Return (X, Y) of the center of cell containing provided text 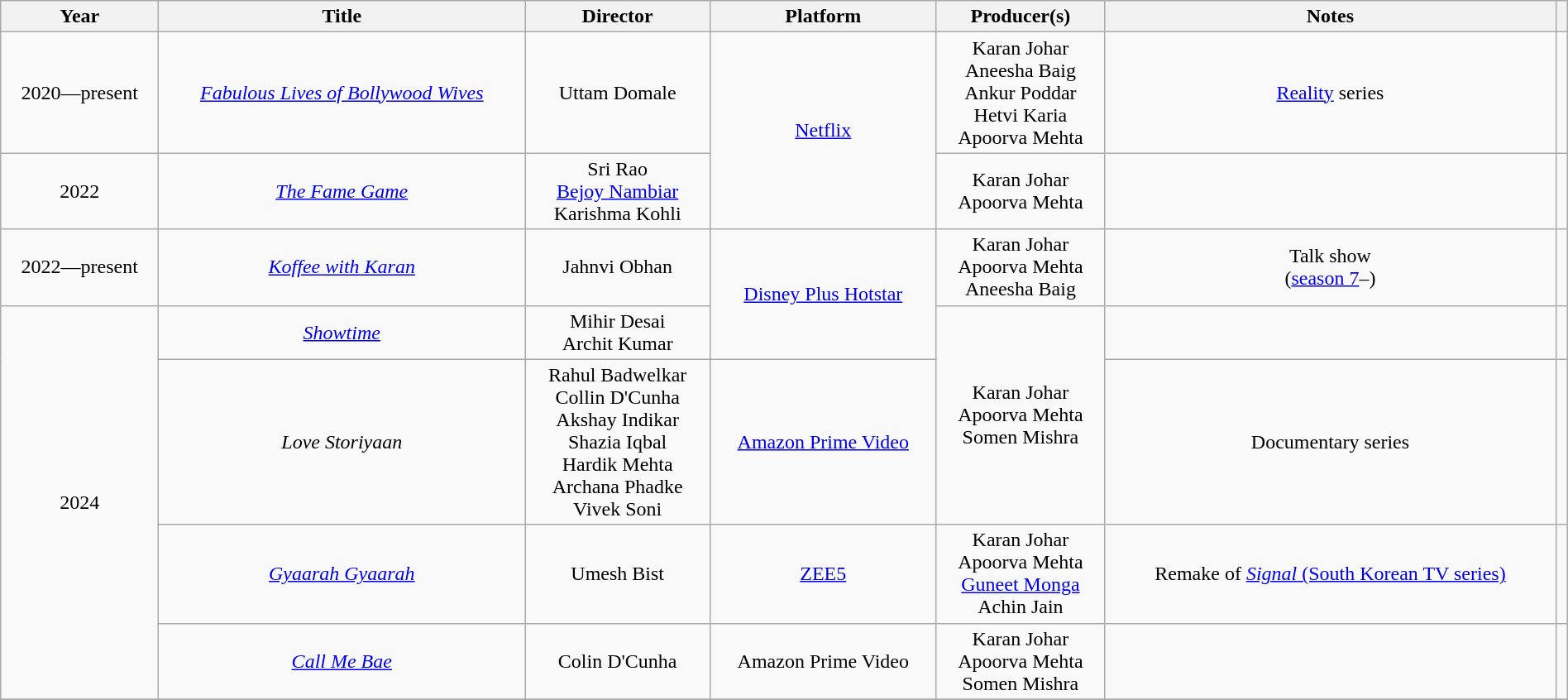
Disney Plus Hotstar (823, 295)
Producer(s) (1021, 17)
Uttam Domale (618, 93)
Director (618, 17)
Karan Johar Apoorva Mehta Aneesha Baig (1021, 267)
Reality series (1331, 93)
Colin D'Cunha (618, 661)
Karan JoharApoorva MehtaSomen Mishra (1021, 661)
Karan Johar Apoorva Mehta (1021, 191)
Title (342, 17)
Call Me Bae (342, 661)
Showtime (342, 333)
Sri Rao Bejoy Nambiar Karishma Kohli (618, 191)
2022 (79, 191)
Umesh Bist (618, 574)
Fabulous Lives of Bollywood Wives (342, 93)
Mihir Desai Archit Kumar (618, 333)
The Fame Game (342, 191)
2020—present (79, 93)
Platform (823, 17)
Karan JoharApoorva MehtaGuneet MongaAchin Jain (1021, 574)
Love Storiyaan (342, 442)
2022—present (79, 267)
Gyaarah Gyaarah (342, 574)
Year (79, 17)
2024 (79, 502)
Karan JoharAneesha Baig Ankur PoddarHetvi Karia Apoorva Mehta (1021, 93)
Koffee with Karan (342, 267)
Karan Johar Apoorva Mehta Somen Mishra (1021, 415)
Rahul Badwelkar Collin D'Cunha Akshay Indikar Shazia Iqbal Hardik Mehta Archana Phadke Vivek Soni (618, 442)
Notes (1331, 17)
ZEE5 (823, 574)
Talk show (season 7–) (1331, 267)
Jahnvi Obhan (618, 267)
Netflix (823, 131)
Documentary series (1331, 442)
Remake of Signal (South Korean TV series) (1331, 574)
